Find where the given text appears and provide that cell's center as [X, Y] coordinate. 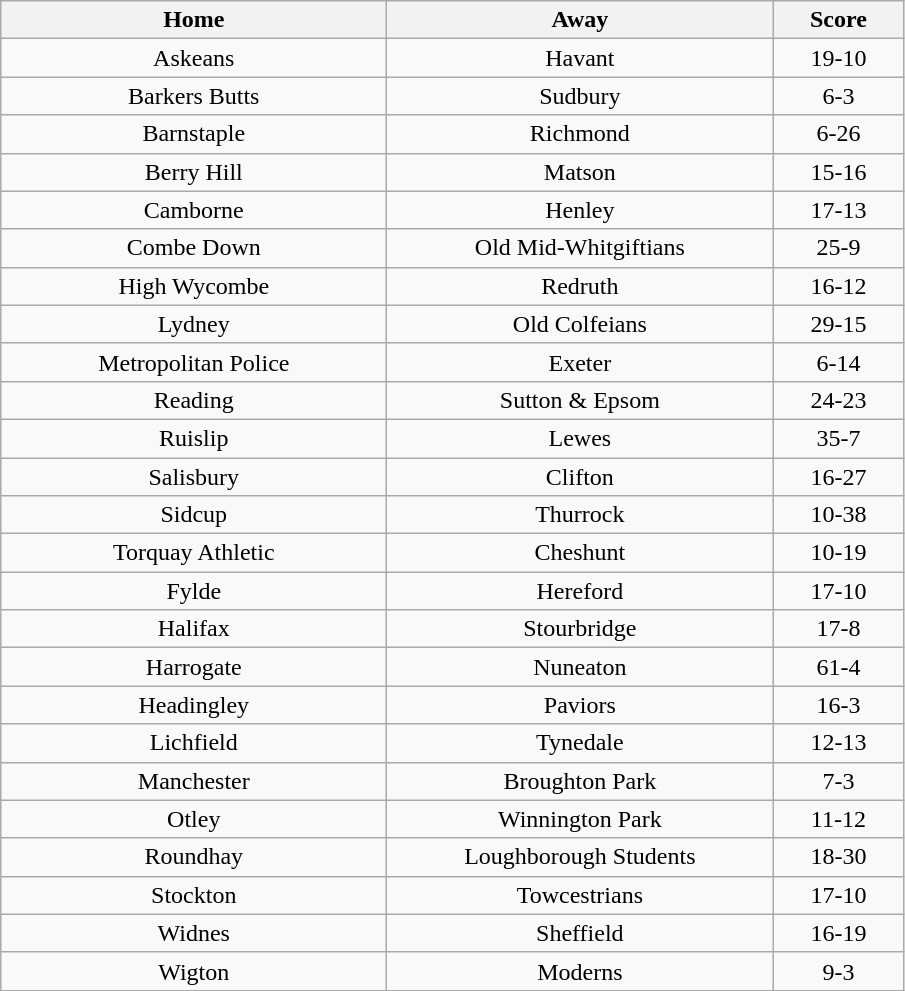
25-9 [838, 248]
17-8 [838, 629]
11-12 [838, 819]
Stourbridge [580, 629]
Barkers Butts [194, 96]
Havant [580, 58]
Old Mid-Whitgiftians [580, 248]
Redruth [580, 286]
10-19 [838, 553]
Sutton & Epsom [580, 400]
Broughton Park [580, 781]
Reading [194, 400]
Lewes [580, 438]
Sudbury [580, 96]
Manchester [194, 781]
6-14 [838, 362]
35-7 [838, 438]
16-3 [838, 705]
Lichfield [194, 743]
6-3 [838, 96]
Askeans [194, 58]
Ruislip [194, 438]
61-4 [838, 667]
Torquay Athletic [194, 553]
Harrogate [194, 667]
Sidcup [194, 515]
Lydney [194, 324]
29-15 [838, 324]
Moderns [580, 971]
16-27 [838, 477]
Widnes [194, 933]
7-3 [838, 781]
15-16 [838, 172]
16-12 [838, 286]
Barnstaple [194, 134]
Fylde [194, 591]
Score [838, 20]
16-19 [838, 933]
Stockton [194, 895]
Henley [580, 210]
Berry Hill [194, 172]
Otley [194, 819]
Hereford [580, 591]
Nuneaton [580, 667]
24-23 [838, 400]
Wigton [194, 971]
Home [194, 20]
Matson [580, 172]
High Wycombe [194, 286]
12-13 [838, 743]
6-26 [838, 134]
Towcestrians [580, 895]
9-3 [838, 971]
Sheffield [580, 933]
Metropolitan Police [194, 362]
Halifax [194, 629]
19-10 [838, 58]
Salisbury [194, 477]
17-13 [838, 210]
Thurrock [580, 515]
Exeter [580, 362]
Richmond [580, 134]
Tynedale [580, 743]
Winnington Park [580, 819]
Loughborough Students [580, 857]
Roundhay [194, 857]
Headingley [194, 705]
Paviors [580, 705]
Combe Down [194, 248]
10-38 [838, 515]
Camborne [194, 210]
Cheshunt [580, 553]
Clifton [580, 477]
Old Colfeians [580, 324]
18-30 [838, 857]
Away [580, 20]
